Provide the [x, y] coordinate of the cell's center where the given text is located.  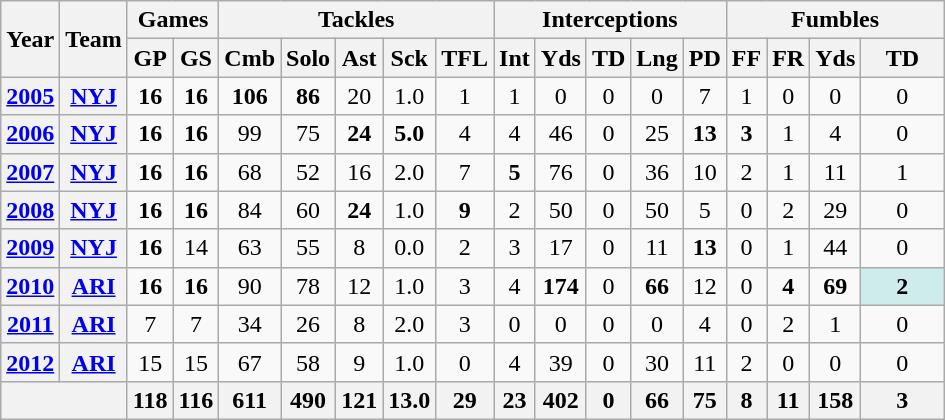
118 [150, 400]
PD [704, 58]
5.0 [410, 134]
158 [836, 400]
10 [704, 172]
2011 [30, 324]
2012 [30, 362]
13.0 [410, 400]
Lng [657, 58]
Cmb [250, 58]
39 [560, 362]
14 [196, 248]
84 [250, 210]
GP [150, 58]
2009 [30, 248]
FR [788, 58]
2006 [30, 134]
34 [250, 324]
44 [836, 248]
Interceptions [610, 20]
TFL [465, 58]
86 [308, 96]
116 [196, 400]
121 [360, 400]
Int [515, 58]
Games [173, 20]
402 [560, 400]
58 [308, 362]
Sck [410, 58]
26 [308, 324]
90 [250, 286]
78 [308, 286]
60 [308, 210]
Solo [308, 58]
2008 [30, 210]
2010 [30, 286]
Ast [360, 58]
76 [560, 172]
Tackles [356, 20]
2005 [30, 96]
30 [657, 362]
99 [250, 134]
611 [250, 400]
68 [250, 172]
52 [308, 172]
FF [746, 58]
0.0 [410, 248]
17 [560, 248]
63 [250, 248]
Year [30, 39]
20 [360, 96]
36 [657, 172]
25 [657, 134]
55 [308, 248]
23 [515, 400]
46 [560, 134]
106 [250, 96]
490 [308, 400]
GS [196, 58]
67 [250, 362]
Fumbles [835, 20]
174 [560, 286]
2007 [30, 172]
Team [94, 39]
69 [836, 286]
